Return the [X, Y] coordinate for the center point of the cell that contains the specified text.  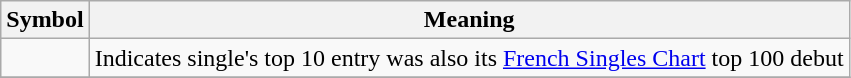
Indicates single's top 10 entry was also its French Singles Chart top 100 debut [469, 58]
Meaning [469, 20]
Symbol [45, 20]
